Locate the cell with the specified text and output its [x, y] center coordinate. 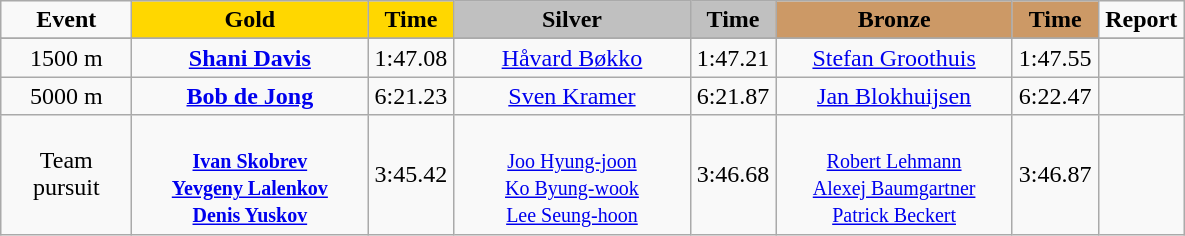
1500 m [66, 58]
Bronze [894, 20]
Gold [250, 20]
Event [66, 20]
Sven Kramer [572, 96]
1:47.21 [733, 58]
Shani Davis [250, 58]
1:47.55 [1055, 58]
3:46.68 [733, 174]
Håvard Bøkko [572, 58]
5000 m [66, 96]
6:21.23 [411, 96]
Robert LehmannAlexej BaumgartnerPatrick Beckert [894, 174]
Stefan Groothuis [894, 58]
1:47.08 [411, 58]
6:21.87 [733, 96]
Jan Blokhuijsen [894, 96]
Ivan SkobrevYevgeny LalenkovDenis Yuskov [250, 174]
3:46.87 [1055, 174]
Bob de Jong [250, 96]
Silver [572, 20]
3:45.42 [411, 174]
Joo Hyung-joonKo Byung-wookLee Seung-hoon [572, 174]
Team pursuit [66, 174]
6:22.47 [1055, 96]
Report [1141, 20]
